Pinpoint the cell where the given text exists, returning its (X, Y) midpoint coordinate. 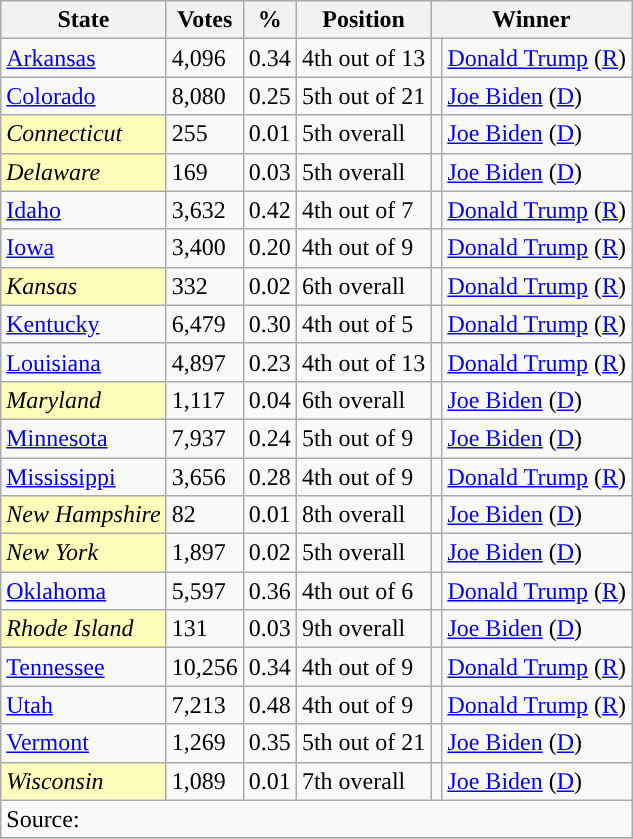
Rhode Island (84, 629)
Louisiana (84, 362)
0.48 (270, 705)
8th overall (363, 515)
Kansas (84, 286)
6,479 (204, 324)
1,269 (204, 743)
New York (84, 553)
0.04 (270, 400)
9th overall (363, 629)
0.24 (270, 438)
0.23 (270, 362)
82 (204, 515)
4th out of 5 (363, 324)
0.30 (270, 324)
0.36 (270, 591)
4,897 (204, 362)
255 (204, 134)
4,096 (204, 58)
7,213 (204, 705)
Winner (532, 20)
Oklahoma (84, 591)
8,080 (204, 96)
Position (363, 20)
332 (204, 286)
Delaware (84, 172)
7,937 (204, 438)
169 (204, 172)
5,597 (204, 591)
1,117 (204, 400)
Maryland (84, 400)
Utah (84, 705)
Votes (204, 20)
3,400 (204, 248)
4th out of 6 (363, 591)
0.35 (270, 743)
Wisconsin (84, 781)
131 (204, 629)
7th overall (363, 781)
Mississippi (84, 477)
Tennessee (84, 667)
4th out of 7 (363, 210)
Iowa (84, 248)
New Hampshire (84, 515)
Minnesota (84, 438)
0.28 (270, 477)
1,089 (204, 781)
1,897 (204, 553)
3,632 (204, 210)
0.25 (270, 96)
Vermont (84, 743)
Kentucky (84, 324)
Colorado (84, 96)
0.42 (270, 210)
Connecticut (84, 134)
3,656 (204, 477)
0.20 (270, 248)
Source: (316, 819)
Idaho (84, 210)
10,256 (204, 667)
State (84, 20)
5th out of 9 (363, 438)
Arkansas (84, 58)
% (270, 20)
